Search for the cell housing the specified text and yield its (x, y) center coordinate. 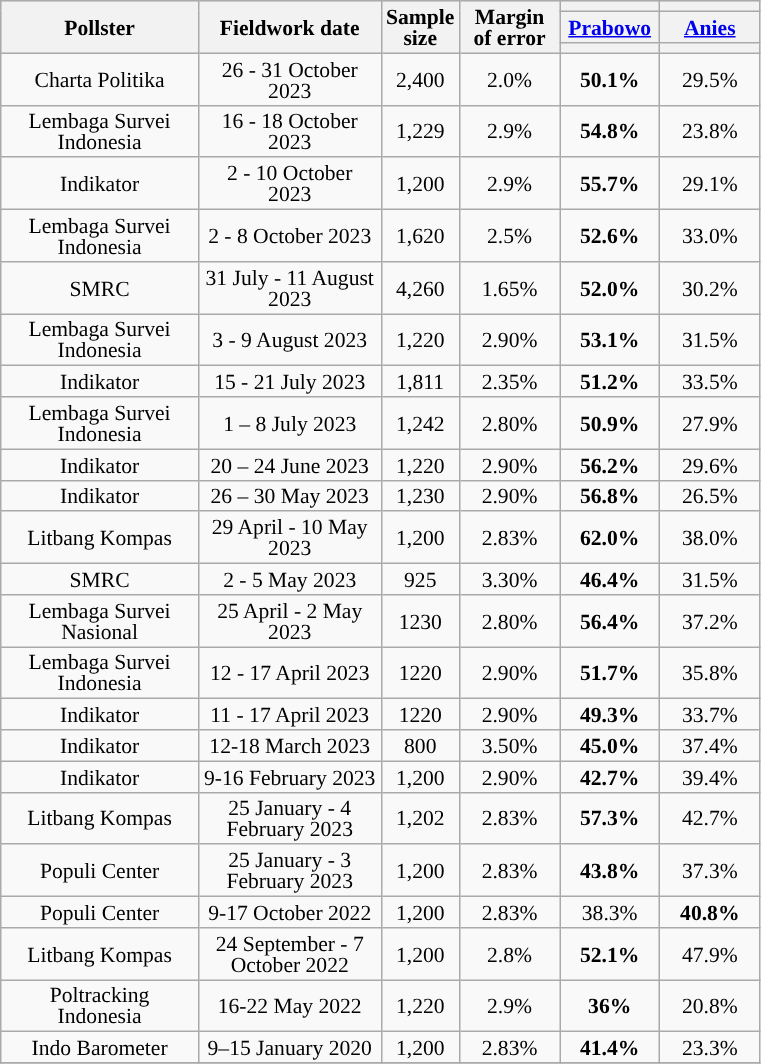
31 July - 11 August 2023 (290, 288)
Prabowo (610, 27)
38.0% (710, 538)
56.2% (610, 464)
26 - 31 October 2023 (290, 79)
16 - 18 October 2023 (290, 131)
50.1% (610, 79)
Charta Politika (100, 79)
29.6% (710, 464)
9–15 January 2020 (290, 1048)
1,202 (420, 818)
33.7% (710, 714)
2.0% (509, 79)
38.3% (610, 912)
1.65% (509, 288)
62.0% (610, 538)
Margin of error (509, 27)
37.3% (710, 871)
25 January - 3 February 2023 (290, 871)
1 – 8 July 2023 (290, 423)
27.9% (710, 423)
2 - 5 May 2023 (290, 580)
26 – 30 May 2023 (290, 496)
54.8% (610, 131)
47.9% (710, 954)
12 - 17 April 2023 (290, 673)
26.5% (710, 496)
925 (420, 580)
1,230 (420, 496)
1,242 (420, 423)
3.50% (509, 746)
Fieldwork date (290, 27)
25 January - 4 February 2023 (290, 818)
2.35% (509, 382)
40.8% (710, 912)
52.1% (610, 954)
52.0% (610, 288)
3.30% (509, 580)
43.8% (610, 871)
50.9% (610, 423)
Poltracking Indonesia (100, 1006)
23.3% (710, 1048)
49.3% (610, 714)
11 - 17 April 2023 (290, 714)
20.8% (710, 1006)
Sample size (420, 27)
9-17 October 2022 (290, 912)
1,811 (420, 382)
15 - 21 July 2023 (290, 382)
2 - 8 October 2023 (290, 236)
56.8% (610, 496)
33.0% (710, 236)
51.2% (610, 382)
29.1% (710, 184)
1,229 (420, 131)
Pollster (100, 27)
1,620 (420, 236)
29 April - 10 May 2023 (290, 538)
51.7% (610, 673)
24 September - 7 October 2022 (290, 954)
2 - 10 October 2023 (290, 184)
30.2% (710, 288)
37.2% (710, 621)
16-22 May 2022 (290, 1006)
800 (420, 746)
41.4% (610, 1048)
45.0% (610, 746)
1230 (420, 621)
20 – 24 June 2023 (290, 464)
2.5% (509, 236)
37.4% (710, 746)
23.8% (710, 131)
Indo Barometer (100, 1048)
56.4% (610, 621)
3 - 9 August 2023 (290, 340)
4,260 (420, 288)
53.1% (610, 340)
35.8% (710, 673)
52.6% (610, 236)
33.5% (710, 382)
12-18 March 2023 (290, 746)
55.7% (610, 184)
39.4% (710, 776)
Lembaga Survei Nasional (100, 621)
36% (610, 1006)
2,400 (420, 79)
2.8% (509, 954)
46.4% (610, 580)
9-16 February 2023 (290, 776)
57.3% (610, 818)
Anies (710, 27)
29.5% (710, 79)
25 April - 2 May 2023 (290, 621)
